Return the (X, Y) coordinate for the center point of the cell that contains the specified text.  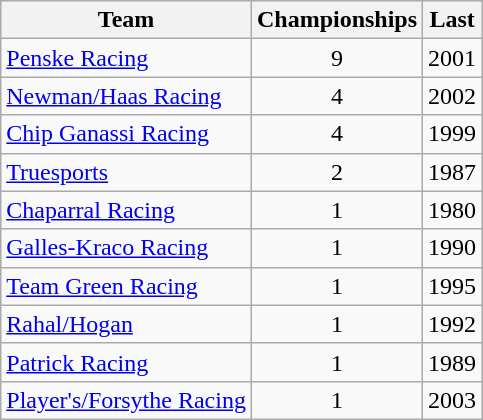
Chaparral Racing (126, 210)
2 (336, 172)
1999 (452, 134)
1987 (452, 172)
2002 (452, 96)
1990 (452, 248)
2001 (452, 58)
Newman/Haas Racing (126, 96)
Patrick Racing (126, 362)
Championships (336, 20)
Truesports (126, 172)
Rahal/Hogan (126, 324)
2003 (452, 400)
Team (126, 20)
Player's/Forsythe Racing (126, 400)
Last (452, 20)
9 (336, 58)
1989 (452, 362)
1980 (452, 210)
1992 (452, 324)
Chip Ganassi Racing (126, 134)
1995 (452, 286)
Team Green Racing (126, 286)
Penske Racing (126, 58)
Galles-Kraco Racing (126, 248)
